Return [x, y] of the center of cell containing provided text 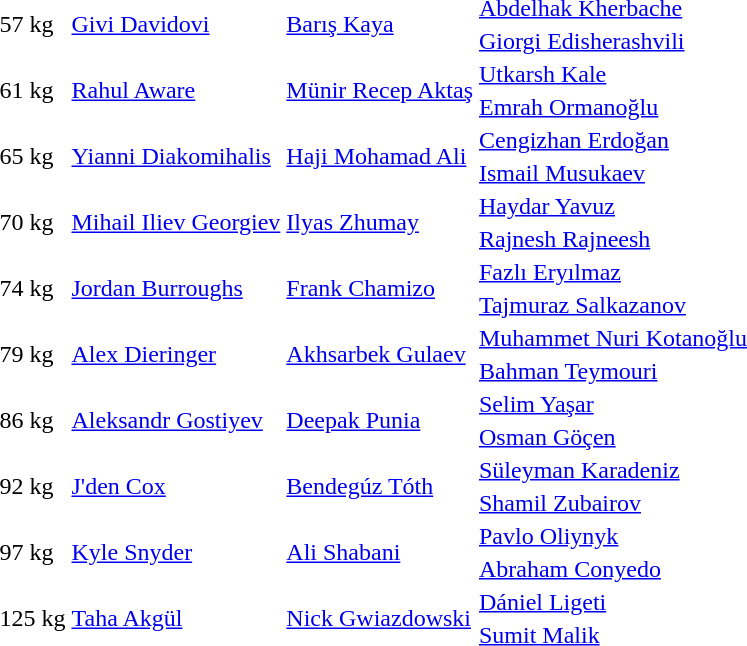
Akhsarbek Gulaev [380, 354]
Kyle Snyder [176, 552]
Rahul Aware [176, 90]
Frank Chamizo [380, 288]
Haji Mohamad Ali [380, 156]
J'den Cox [176, 486]
Alex Dieringer [176, 354]
Münir Recep Aktaş [380, 90]
Jordan Burroughs [176, 288]
Yianni Diakomihalis [176, 156]
Deepak Punia [380, 420]
Ilyas Zhumay [380, 222]
Mihail Iliev Georgiev [176, 222]
Aleksandr Gostiyev [176, 420]
Bendegúz Tóth [380, 486]
Ali Shabani [380, 552]
